Determine the (X, Y) coordinate at the center of the cell enclosing the given text.  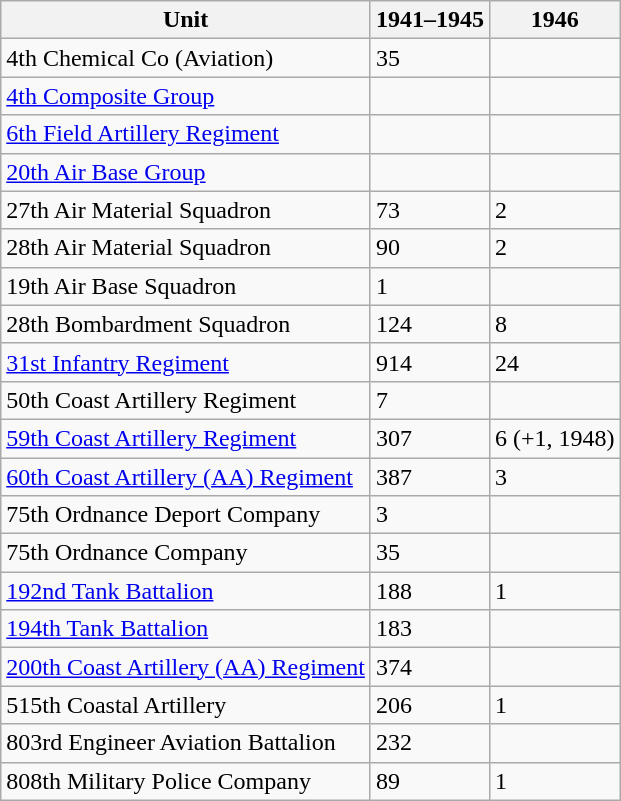
6th Field Artillery Regiment (186, 134)
515th Coastal Artillery (186, 705)
6 (+1, 1948) (554, 438)
803rd Engineer Aviation Battalion (186, 743)
19th Air Base Squadron (186, 286)
73 (430, 210)
188 (430, 591)
1946 (554, 20)
28th Air Material Squadron (186, 248)
1941–1945 (430, 20)
8 (554, 324)
59th Coast Artillery Regiment (186, 438)
192nd Tank Battalion (186, 591)
4th Composite Group (186, 96)
206 (430, 705)
75th Ordnance Company (186, 553)
4th Chemical Co (Aviation) (186, 58)
387 (430, 477)
31st Infantry Regiment (186, 362)
124 (430, 324)
808th Military Police Company (186, 781)
307 (430, 438)
7 (430, 400)
50th Coast Artillery Regiment (186, 400)
89 (430, 781)
20th Air Base Group (186, 172)
374 (430, 667)
232 (430, 743)
914 (430, 362)
90 (430, 248)
24 (554, 362)
200th Coast Artillery (AA) Regiment (186, 667)
75th Ordnance Deport Company (186, 515)
Unit (186, 20)
28th Bombardment Squadron (186, 324)
27th Air Material Squadron (186, 210)
194th Tank Battalion (186, 629)
183 (430, 629)
60th Coast Artillery (AA) Regiment (186, 477)
